Determine the [X, Y] coordinate at the center of the cell enclosing the given text.  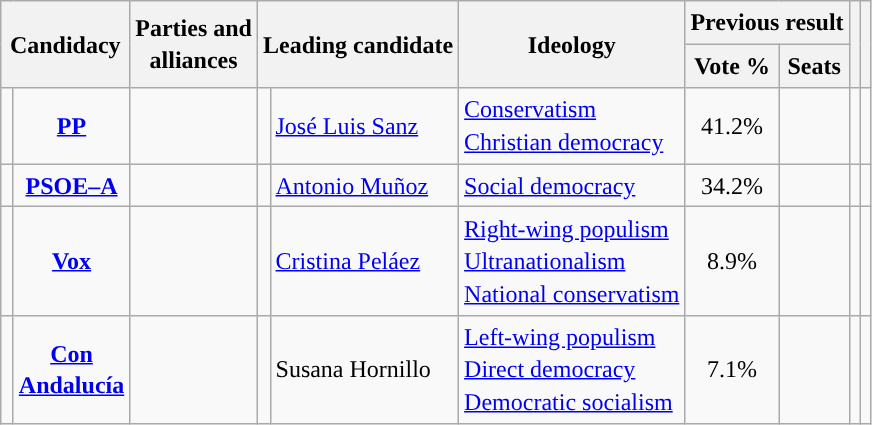
41.2% [732, 126]
Left-wing populismDirect democracyDemocratic socialism [572, 369]
Right-wing populismUltranationalismNational conservatism [572, 261]
ConservatismChristian democracy [572, 126]
PSOE–A [71, 186]
Seats [814, 66]
PP [71, 126]
Parties andalliances [194, 44]
Susana Hornillo [364, 369]
Cristina Peláez [364, 261]
Leading candidate [358, 44]
Previous result [767, 22]
34.2% [732, 186]
José Luis Sanz [364, 126]
Social democracy [572, 186]
Ideology [572, 44]
Antonio Muñoz [364, 186]
8.9% [732, 261]
7.1% [732, 369]
ConAndalucía [71, 369]
Candidacy [66, 44]
Vote % [732, 66]
Vox [71, 261]
